Search for the cell housing the specified text and yield its (X, Y) center coordinate. 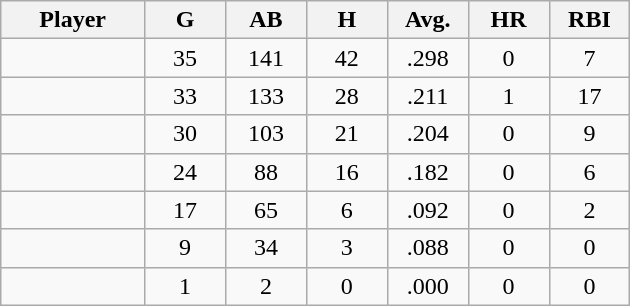
Avg. (428, 20)
.204 (428, 134)
42 (346, 58)
65 (266, 210)
3 (346, 248)
RBI (590, 20)
.000 (428, 286)
34 (266, 248)
Player (73, 20)
7 (590, 58)
.211 (428, 96)
G (186, 20)
24 (186, 172)
33 (186, 96)
.298 (428, 58)
28 (346, 96)
.182 (428, 172)
141 (266, 58)
16 (346, 172)
.092 (428, 210)
.088 (428, 248)
21 (346, 134)
133 (266, 96)
AB (266, 20)
HR (508, 20)
30 (186, 134)
H (346, 20)
103 (266, 134)
88 (266, 172)
35 (186, 58)
